Identify which cell holds the provided text, then report its (x, y) central coordinate. 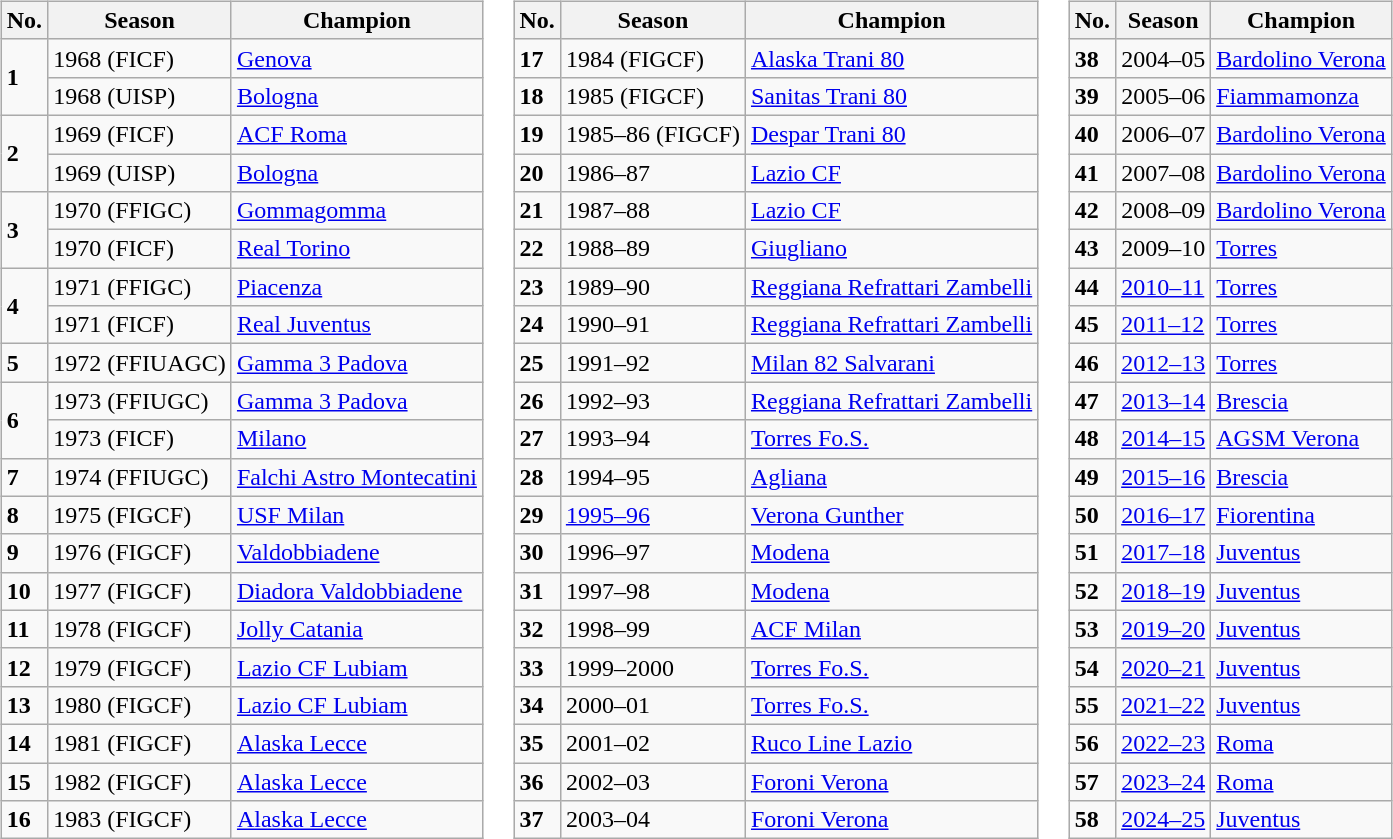
28 (537, 477)
1985–86 (FIGCF) (652, 134)
1989–90 (652, 287)
20 (537, 173)
2008–09 (1164, 211)
1968 (FICF) (140, 58)
ACF Milan (891, 629)
1978 (FIGCF) (140, 629)
1979 (FIGCF) (140, 667)
1 (24, 77)
41 (1092, 173)
2018–19 (1164, 591)
29 (537, 515)
Fiammamonza (1302, 96)
Milano (356, 439)
51 (1092, 553)
1995–96 (652, 515)
5 (24, 363)
43 (1092, 249)
23 (537, 287)
32 (537, 629)
Valdobbiadene (356, 553)
9 (24, 553)
10 (24, 591)
40 (1092, 134)
Milan 82 Salvarani (891, 363)
8 (24, 515)
2013–14 (1164, 401)
1981 (FIGCF) (140, 743)
USF Milan (356, 515)
7 (24, 477)
2015–16 (1164, 477)
19 (537, 134)
2012–13 (1164, 363)
34 (537, 705)
Gommagomma (356, 211)
1992–93 (652, 401)
31 (537, 591)
14 (24, 743)
2017–18 (1164, 553)
Agliana (891, 477)
26 (537, 401)
42 (1092, 211)
15 (24, 781)
2024–25 (1164, 820)
13 (24, 705)
1977 (FIGCF) (140, 591)
56 (1092, 743)
Diadora Valdobbiadene (356, 591)
11 (24, 629)
1984 (FIGCF) (652, 58)
2020–21 (1164, 667)
Jolly Catania (356, 629)
44 (1092, 287)
2010–11 (1164, 287)
2014–15 (1164, 439)
17 (537, 58)
50 (1092, 515)
2006–07 (1164, 134)
2011–12 (1164, 325)
1971 (FFIGC) (140, 287)
2016–17 (1164, 515)
1972 (FFIUAGC) (140, 363)
52 (1092, 591)
1974 (FFIUGC) (140, 477)
1986–87 (652, 173)
49 (1092, 477)
1973 (FFIUGC) (140, 401)
Real Torino (356, 249)
Giugliano (891, 249)
2021–22 (1164, 705)
1975 (FIGCF) (140, 515)
55 (1092, 705)
1976 (FIGCF) (140, 553)
2 (24, 153)
1994–95 (652, 477)
Ruco Line Lazio (891, 743)
46 (1092, 363)
1987–88 (652, 211)
58 (1092, 820)
37 (537, 820)
2019–20 (1164, 629)
4 (24, 306)
24 (537, 325)
48 (1092, 439)
3 (24, 230)
1988–89 (652, 249)
1999–2000 (652, 667)
38 (1092, 58)
Despar Trani 80 (891, 134)
2004–05 (1164, 58)
1968 (UISP) (140, 96)
57 (1092, 781)
2005–06 (1164, 96)
Fiorentina (1302, 515)
Alaska Trani 80 (891, 58)
1973 (FICF) (140, 439)
Verona Gunther (891, 515)
Genova (356, 58)
1996–97 (652, 553)
1982 (FIGCF) (140, 781)
Piacenza (356, 287)
1990–91 (652, 325)
AGSM Verona (1302, 439)
2009–10 (1164, 249)
53 (1092, 629)
1993–94 (652, 439)
2003–04 (652, 820)
1997–98 (652, 591)
Sanitas Trani 80 (891, 96)
36 (537, 781)
30 (537, 553)
35 (537, 743)
21 (537, 211)
2000–01 (652, 705)
1970 (FFIGC) (140, 211)
1983 (FIGCF) (140, 820)
2001–02 (652, 743)
12 (24, 667)
45 (1092, 325)
33 (537, 667)
1969 (UISP) (140, 173)
2022–23 (1164, 743)
6 (24, 420)
1971 (FICF) (140, 325)
22 (537, 249)
Real Juventus (356, 325)
1991–92 (652, 363)
39 (1092, 96)
25 (537, 363)
47 (1092, 401)
1969 (FICF) (140, 134)
1985 (FIGCF) (652, 96)
16 (24, 820)
2007–08 (1164, 173)
18 (537, 96)
54 (1092, 667)
2002–03 (652, 781)
1998–99 (652, 629)
1980 (FIGCF) (140, 705)
Falchi Astro Montecatini (356, 477)
2023–24 (1164, 781)
27 (537, 439)
1970 (FICF) (140, 249)
ACF Roma (356, 134)
